Identify which cell holds the provided text, then report its (x, y) central coordinate. 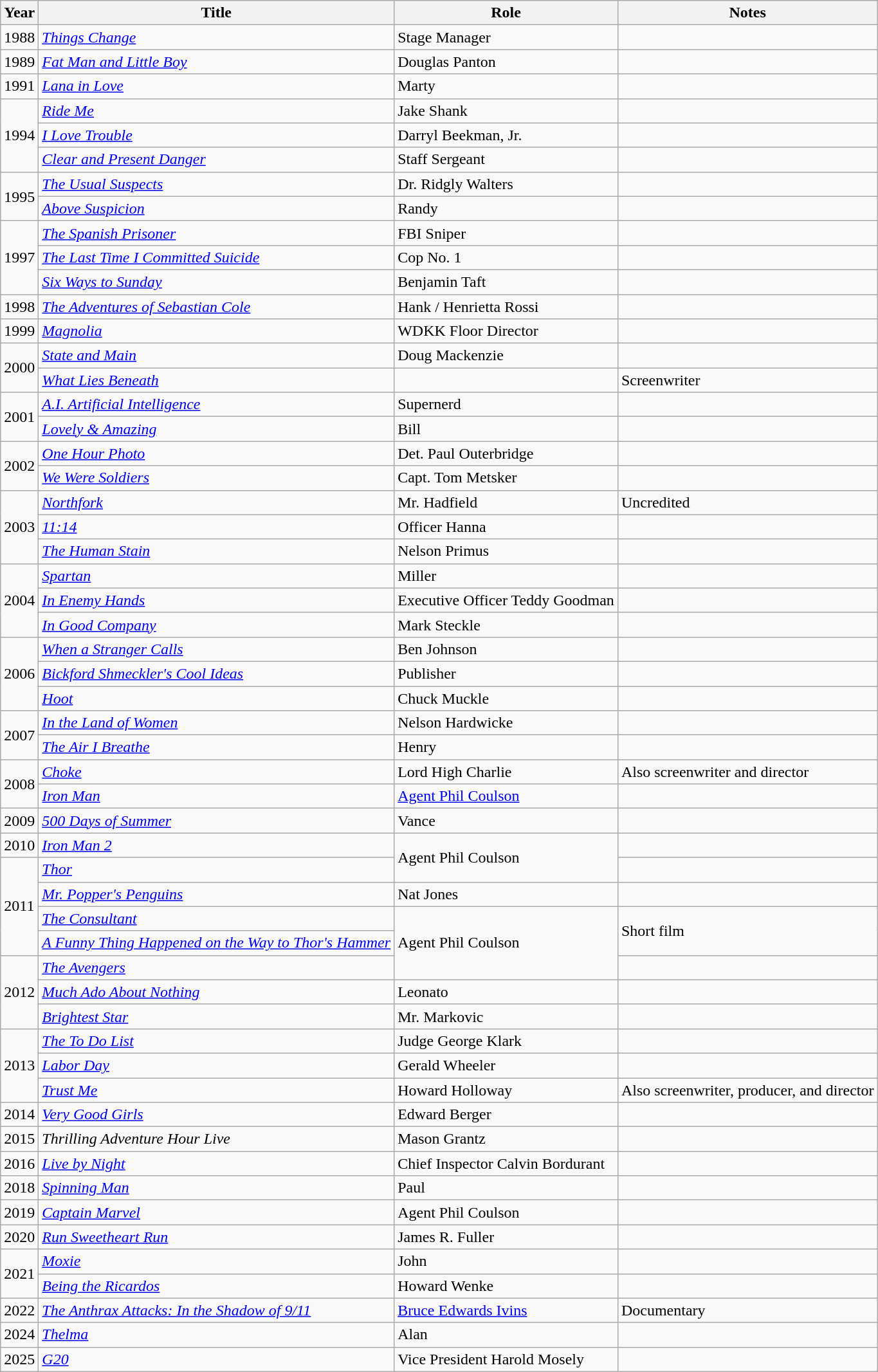
Ben Johnson (506, 649)
Role (506, 13)
Thelma (216, 1335)
Very Good Girls (216, 1115)
Choke (216, 772)
Leonato (506, 992)
1998 (19, 307)
Lovely & Amazing (216, 429)
Northfork (216, 502)
Screenwriter (747, 380)
Hank / Henrietta Rossi (506, 307)
Mark Steckle (506, 625)
Thor (216, 870)
The Anthrax Attacks: In the Shadow of 9/11 (216, 1310)
In the Land of Women (216, 723)
2003 (19, 527)
1988 (19, 37)
In Good Company (216, 625)
Henry (506, 747)
Judge George Klark (506, 1041)
Above Suspicion (216, 208)
2021 (19, 1274)
Thrilling Adventure Hour Live (216, 1139)
Alan (506, 1335)
The Avengers (216, 967)
2019 (19, 1212)
2006 (19, 673)
Capt. Tom Metsker (506, 478)
Mr. Popper's Penguins (216, 894)
Mason Grantz (506, 1139)
Magnolia (216, 331)
2024 (19, 1335)
Run Sweetheart Run (216, 1237)
Uncredited (747, 502)
2011 (19, 906)
Ride Me (216, 111)
The Adventures of Sebastian Cole (216, 307)
What Lies Beneath (216, 380)
Mr. Markovic (506, 1016)
Six Ways to Sunday (216, 282)
Short film (747, 931)
Marty (506, 86)
John (506, 1261)
Howard Wenke (506, 1286)
State and Main (216, 356)
The Air I Breathe (216, 747)
Spartan (216, 576)
2020 (19, 1237)
The Last Time I Committed Suicide (216, 257)
Miller (506, 576)
2007 (19, 735)
A.I. Artificial Intelligence (216, 405)
2016 (19, 1164)
Hoot (216, 698)
Nat Jones (506, 894)
2002 (19, 466)
I Love Trouble (216, 135)
Cop No. 1 (506, 257)
500 Days of Summer (216, 821)
Darryl Beekman, Jr. (506, 135)
Iron Man (216, 796)
Clear and Present Danger (216, 160)
Douglas Panton (506, 62)
Iron Man 2 (216, 845)
Brightest Star (216, 1016)
Chief Inspector Calvin Bordurant (506, 1164)
Nelson Hardwicke (506, 723)
Labor Day (216, 1065)
Title (216, 13)
Spinning Man (216, 1188)
Edward Berger (506, 1115)
2004 (19, 600)
Officer Hanna (506, 527)
FBI Sniper (506, 233)
Det. Paul Outerbridge (506, 453)
1995 (19, 196)
Documentary (747, 1310)
Also screenwriter, producer, and director (747, 1090)
2001 (19, 417)
Moxie (216, 1261)
Chuck Muckle (506, 698)
Stage Manager (506, 37)
One Hour Photo (216, 453)
Gerald Wheeler (506, 1065)
2008 (19, 784)
The To Do List (216, 1041)
2010 (19, 845)
1994 (19, 135)
2009 (19, 821)
Bill (506, 429)
11:14 (216, 527)
The Human Stain (216, 551)
Vance (506, 821)
1999 (19, 331)
1997 (19, 257)
Much Ado About Nothing (216, 992)
2013 (19, 1065)
Trust Me (216, 1090)
In Enemy Hands (216, 600)
Captain Marvel (216, 1212)
Mr. Hadfield (506, 502)
Executive Officer Teddy Goodman (506, 600)
2025 (19, 1359)
Lana in Love (216, 86)
2015 (19, 1139)
Year (19, 13)
Lord High Charlie (506, 772)
Dr. Ridgly Walters (506, 184)
A Funny Thing Happened on the Way to Thor's Hammer (216, 943)
Live by Night (216, 1164)
Bickford Shmeckler's Cool Ideas (216, 673)
Jake Shank (506, 111)
Publisher (506, 673)
2012 (19, 992)
Supernerd (506, 405)
G20 (216, 1359)
Also screenwriter and director (747, 772)
The Spanish Prisoner (216, 233)
2000 (19, 368)
1991 (19, 86)
Howard Holloway (506, 1090)
Staff Sergeant (506, 160)
2018 (19, 1188)
Notes (747, 13)
We Were Soldiers (216, 478)
The Usual Suspects (216, 184)
Nelson Primus (506, 551)
Vice President Harold Mosely (506, 1359)
Being the Ricardos (216, 1286)
James R. Fuller (506, 1237)
Bruce Edwards Ivins (506, 1310)
Doug Mackenzie (506, 356)
Paul (506, 1188)
Things Change (216, 37)
Randy (506, 208)
2022 (19, 1310)
2014 (19, 1115)
Fat Man and Little Boy (216, 62)
The Consultant (216, 919)
Benjamin Taft (506, 282)
When a Stranger Calls (216, 649)
1989 (19, 62)
WDKK Floor Director (506, 331)
